For the text-containing cell, return its midpoint in (X, Y) coordinate format. 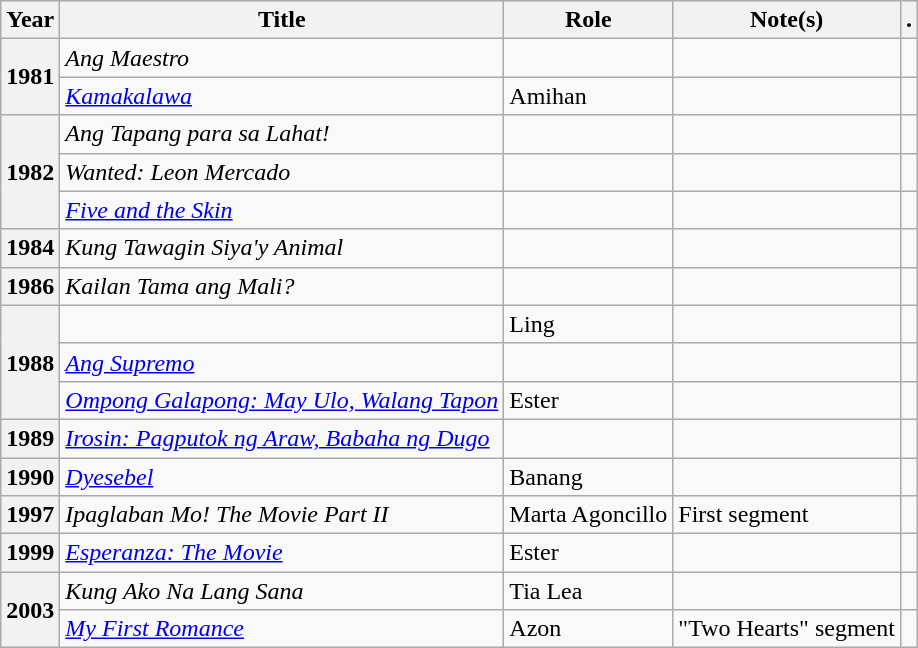
Five and the Skin (282, 210)
1984 (30, 248)
Ang Tapang para sa Lahat! (282, 134)
Azon (588, 629)
Wanted: Leon Mercado (282, 172)
1999 (30, 553)
Kung Ako Na Lang Sana (282, 591)
Amihan (588, 96)
2003 (30, 610)
Ling (588, 324)
Year (30, 20)
Tia Lea (588, 591)
Kamakalawa (282, 96)
"Two Hearts" segment (787, 629)
1982 (30, 172)
1989 (30, 438)
Ipaglaban Mo! The Movie Part II (282, 515)
Ompong Galapong: May Ulo, Walang Tapon (282, 400)
1997 (30, 515)
Note(s) (787, 20)
1988 (30, 362)
Irosin: Pagputok ng Araw, Babaha ng Dugo (282, 438)
1990 (30, 477)
Ang Supremo (282, 362)
First segment (787, 515)
Banang (588, 477)
Title (282, 20)
1986 (30, 286)
1981 (30, 77)
Kailan Tama ang Mali? (282, 286)
. (908, 20)
My First Romance (282, 629)
Ang Maestro (282, 58)
Marta Agoncillo (588, 515)
Role (588, 20)
Esperanza: The Movie (282, 553)
Dyesebel (282, 477)
Kung Tawagin Siya'y Animal (282, 248)
